Search for the cell housing the specified text and yield its [x, y] center coordinate. 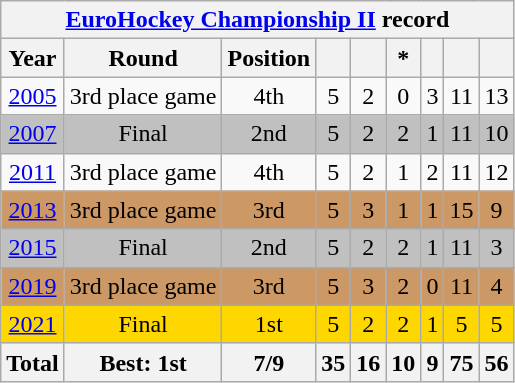
2011 [33, 172]
4 [496, 286]
75 [462, 362]
2007 [33, 134]
2019 [33, 286]
Round [143, 58]
Best: 1st [143, 362]
56 [496, 362]
2015 [33, 248]
Year [33, 58]
Total [33, 362]
EuroHockey Championship II record [258, 20]
2005 [33, 96]
Position [269, 58]
16 [368, 362]
* [404, 58]
7/9 [269, 362]
35 [334, 362]
2021 [33, 324]
1st [269, 324]
2013 [33, 210]
12 [496, 172]
15 [462, 210]
13 [496, 96]
